For the text-containing cell, return its midpoint in [X, Y] coordinate format. 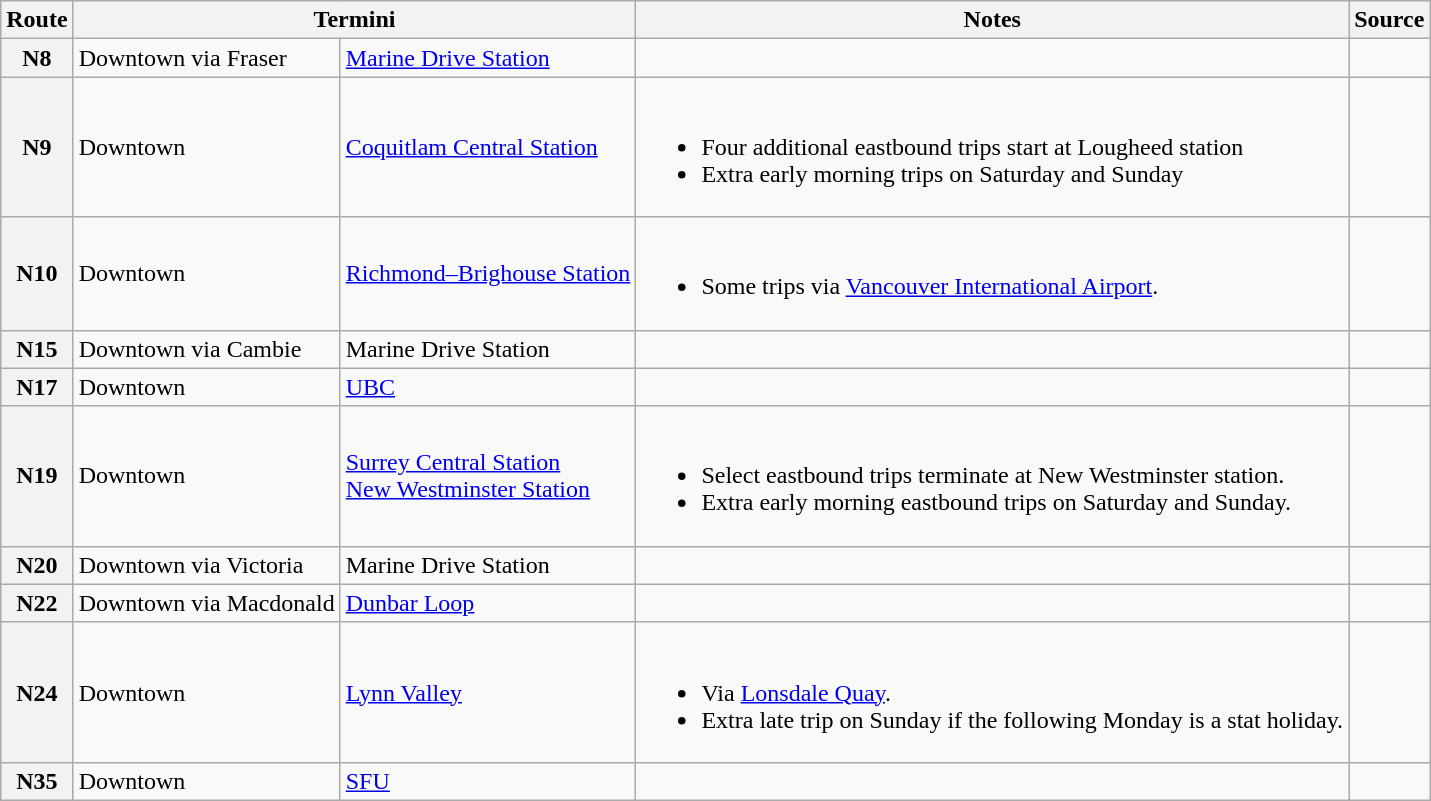
Downtown via Victoria [206, 565]
Downtown via Cambie [206, 349]
Dunbar Loop [488, 603]
N22 [37, 603]
N19 [37, 476]
N10 [37, 274]
Downtown via Macdonald [206, 603]
Select eastbound trips terminate at New Westminster station.Extra early morning eastbound trips on Saturday and Sunday. [992, 476]
N35 [37, 781]
N20 [37, 565]
N24 [37, 692]
Four additional eastbound trips start at Lougheed stationExtra early morning trips on Saturday and Sunday [992, 147]
Source [1390, 20]
N8 [37, 58]
Termini [354, 20]
N17 [37, 387]
Route [37, 20]
Notes [992, 20]
Richmond–Brighouse Station [488, 274]
N9 [37, 147]
Some trips via Vancouver International Airport. [992, 274]
Surrey Central StationNew Westminster Station [488, 476]
Downtown via Fraser [206, 58]
SFU [488, 781]
Coquitlam Central Station [488, 147]
Via Lonsdale Quay.Extra late trip on Sunday if the following Monday is a stat holiday. [992, 692]
UBC [488, 387]
Lynn Valley [488, 692]
N15 [37, 349]
